Capture the cell that displays the provided text and extract its [X, Y] central coordinate. 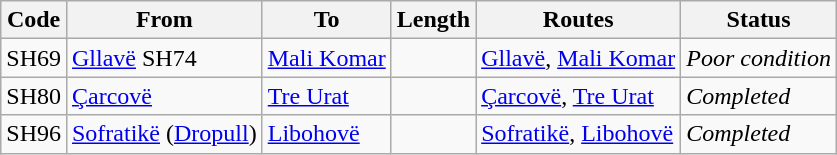
Mali Komar [326, 58]
To [326, 20]
Çarcovë, Tre Urat [578, 96]
Status [759, 20]
Code [34, 20]
Poor condition [759, 58]
Tre Urat [326, 96]
Sofratikë (Dropull) [164, 134]
SH80 [34, 96]
Çarcovë [164, 96]
Sofratikë, Libohovë [578, 134]
Libohovë [326, 134]
Length [433, 20]
SH69 [34, 58]
Routes [578, 20]
Gllavë SH74 [164, 58]
Gllavë, Mali Komar [578, 58]
SH96 [34, 134]
From [164, 20]
